For the text-containing cell, return its midpoint in [x, y] coordinate format. 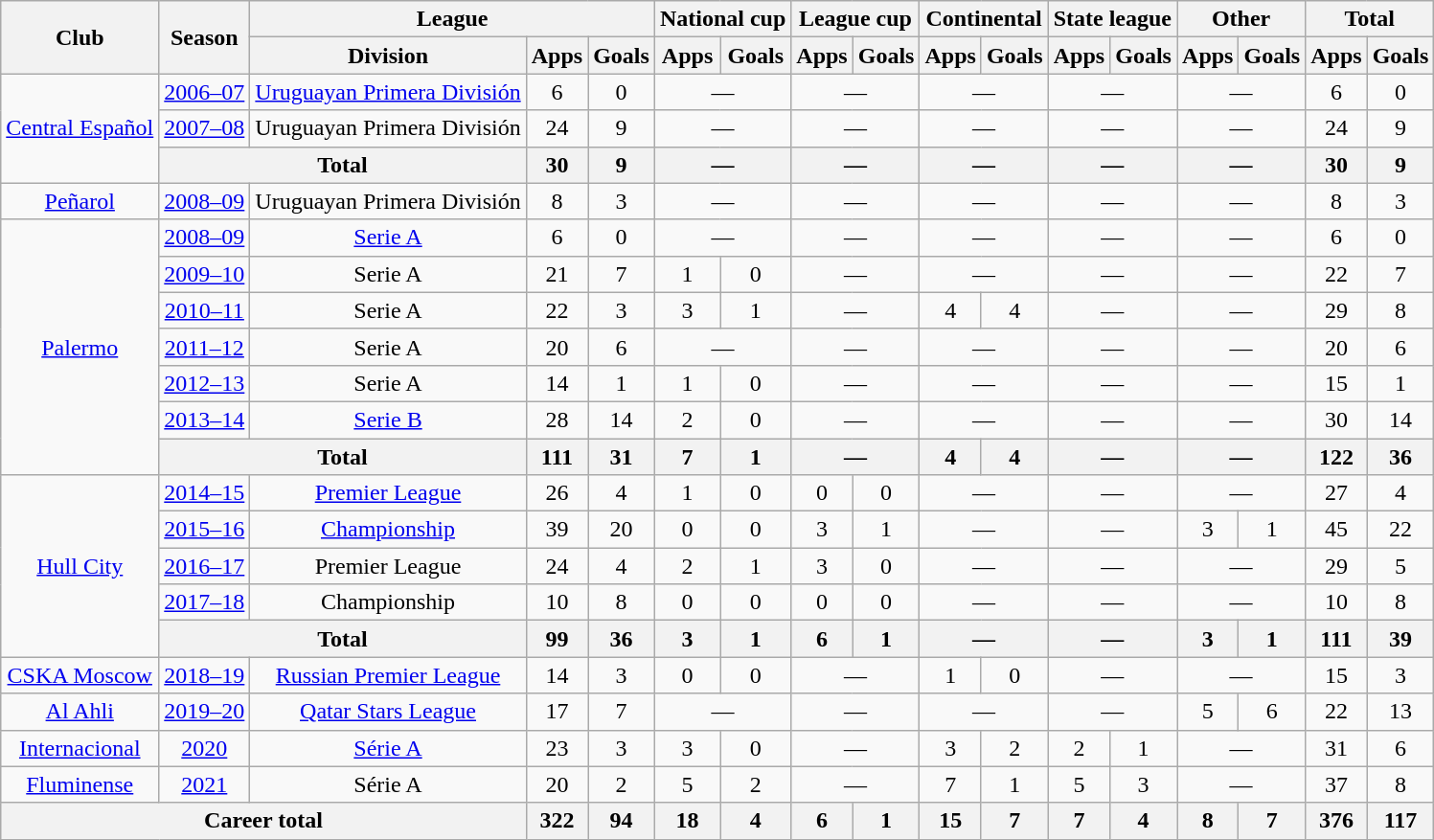
CSKA Moscow [80, 675]
Division [388, 56]
94 [622, 821]
2020 [205, 748]
Season [205, 37]
Serie B [388, 420]
18 [687, 821]
2014–15 [205, 493]
2018–19 [205, 675]
League cup [855, 19]
2010–11 [205, 310]
Hull City [80, 566]
26 [557, 493]
117 [1400, 821]
Russian Premier League [388, 675]
Peñarol [80, 201]
13 [1400, 712]
28 [557, 420]
23 [557, 748]
37 [1336, 784]
2016–17 [205, 566]
376 [1336, 821]
Career total [263, 821]
2021 [205, 784]
2013–14 [205, 420]
2011–12 [205, 347]
Internacional [80, 748]
Central Español [80, 128]
League [452, 19]
2015–16 [205, 530]
Al Ahli [80, 712]
Palermo [80, 347]
322 [557, 821]
99 [557, 639]
National cup [722, 19]
21 [557, 274]
Continental [984, 19]
2009–10 [205, 274]
2012–13 [205, 383]
27 [1336, 493]
45 [1336, 530]
122 [1336, 457]
2006–07 [205, 92]
2007–08 [205, 128]
Other [1241, 19]
State league [1112, 19]
2019–20 [205, 712]
Qatar Stars League [388, 712]
Fluminense [80, 784]
2017–18 [205, 602]
Club [80, 37]
17 [557, 712]
